Find where the given text appears and provide that cell's center as [X, Y] coordinate. 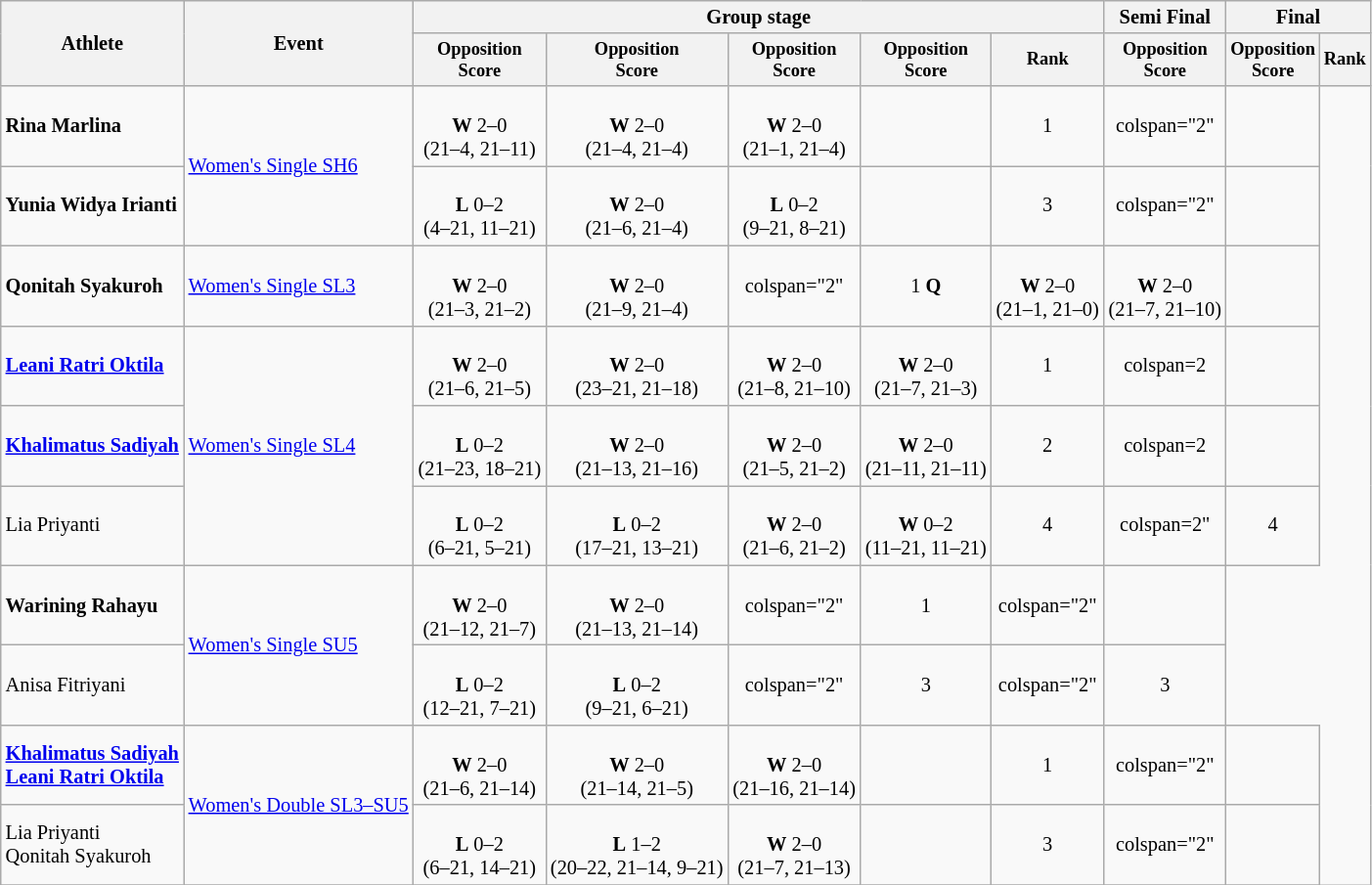
Khalimatus SadiyahLeani Ratri Oktila [92, 765]
W 2–0(21–6, 21–14) [479, 765]
1 Q [926, 286]
W 2–0(21–1, 21–4) [794, 126]
W 2–0(21–7, 21–3) [926, 366]
W 2–0(21–16, 21–14) [794, 765]
Women's Single SL3 [299, 286]
W 2–0(21–6, 21–5) [479, 366]
Final [1299, 17]
Anisa Fitriyani [92, 685]
W 2–0(21–11, 21–11) [926, 445]
L 0–2(6–21, 14–21) [479, 845]
L 0–2(9–21, 6–21) [637, 685]
W 0–2(11–21, 11–21) [926, 525]
Rina Marlina [92, 126]
W 2–0(21–6, 21–4) [637, 205]
Warining Rahayu [92, 605]
L 0–2(4–21, 11–21) [479, 205]
W 2–0(21–7, 21–10) [1166, 286]
W 2–0(21–6, 21–2) [794, 525]
Athlete [92, 43]
Yunia Widya Irianti [92, 205]
Lia PriyantiQonitah Syakuroh [92, 845]
W 2–0(23–21, 21–18) [637, 366]
L 1–2(20–22, 21–14, 9–21) [637, 845]
L 0–2(12–21, 7–21) [479, 685]
Women's Single SU5 [299, 645]
W 2–0(21–4, 21–11) [479, 126]
W 2–0(21–4, 21–4) [637, 126]
Qonitah Syakuroh [92, 286]
colspan=2" [1166, 525]
W 2–0(21–3, 21–2) [479, 286]
W 2–0(21–9, 21–4) [637, 286]
W 2–0(21–12, 21–7) [479, 605]
L 0–2(17–21, 13–21) [637, 525]
Event [299, 43]
W 2–0(21–5, 21–2) [794, 445]
L 0–2(6–21, 5–21) [479, 525]
L 0–2(9–21, 8–21) [794, 205]
L 0–2(21–23, 18–21) [479, 445]
Leani Ratri Oktila [92, 366]
Semi Final [1166, 17]
W 2–0(21–13, 21–16) [637, 445]
Lia Priyanti [92, 525]
Khalimatus Sadiyah [92, 445]
Women's Single SL4 [299, 446]
W 2–0(21–13, 21–14) [637, 605]
2 [1048, 445]
W 2–0(21–8, 21–10) [794, 366]
Group stage [759, 17]
W 2–0(21–7, 21–13) [794, 845]
W 2–0(21–14, 21–5) [637, 765]
W 2–0(21–1, 21–0) [1048, 286]
Women's Double SL3–SU5 [299, 804]
Women's Single SH6 [299, 166]
